Locate the cell with the specified text and output its [X, Y] center coordinate. 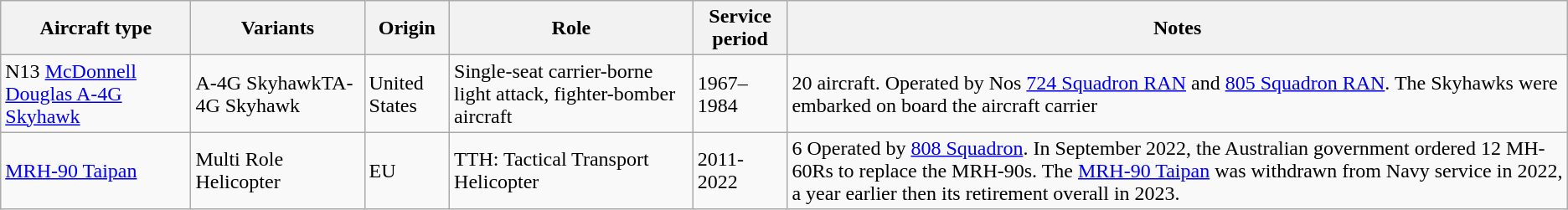
Role [571, 28]
Origin [407, 28]
N13 McDonnell Douglas A-4G Skyhawk [95, 94]
Service period [740, 28]
20 aircraft. Operated by Nos 724 Squadron RAN and 805 Squadron RAN. The Skyhawks were embarked on board the aircraft carrier [1178, 94]
EU [407, 171]
Single-seat carrier-borne light attack, fighter-bomber aircraft [571, 94]
Variants [278, 28]
Multi Role Helicopter [278, 171]
1967–1984 [740, 94]
Aircraft type [95, 28]
TTH: Tactical Transport Helicopter [571, 171]
2011-2022 [740, 171]
MRH-90 Taipan [95, 171]
United States [407, 94]
Notes [1178, 28]
A-4G SkyhawkTA-4G Skyhawk [278, 94]
